Detect which cell encompasses the target text, then output its (X, Y) center coordinate. 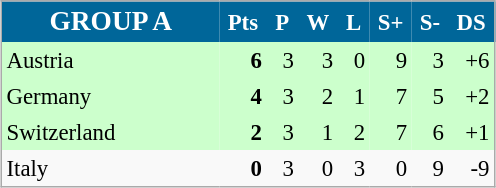
S+ (391, 22)
W (318, 22)
P (282, 22)
Italy (110, 168)
Switzerland (110, 132)
S- (430, 22)
Austria (110, 60)
4 (244, 96)
+1 (471, 132)
Germany (110, 96)
-9 (471, 168)
L (354, 22)
+2 (471, 96)
DS (471, 22)
+6 (471, 60)
GROUP A (110, 22)
5 (430, 96)
Pts (244, 22)
